Determine the (x, y) coordinate at the center of the cell enclosing the given text.  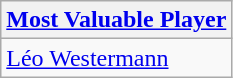
Léo Westermann (116, 58)
Most Valuable Player (116, 20)
